Search for the cell housing the specified text and yield its [x, y] center coordinate. 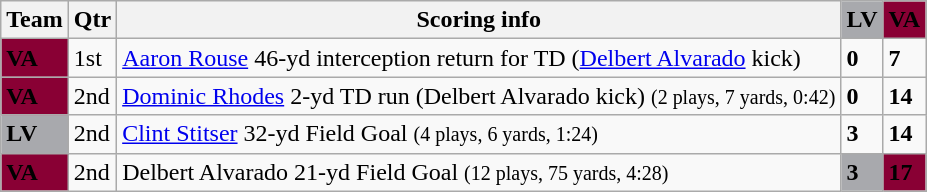
Scoring info [479, 20]
Team [35, 20]
Aaron Rouse 46-yd interception return for TD (Delbert Alvarado kick) [479, 58]
Dominic Rhodes 2-yd TD run (Delbert Alvarado kick) (2 plays, 7 yards, 0:42) [479, 96]
17 [904, 172]
1st [92, 58]
7 [904, 58]
Clint Stitser 32-yd Field Goal (4 plays, 6 yards, 1:24) [479, 134]
Delbert Alvarado 21-yd Field Goal (12 plays, 75 yards, 4:28) [479, 172]
Qtr [92, 20]
